Pinpoint the cell where the given text exists, returning its (x, y) midpoint coordinate. 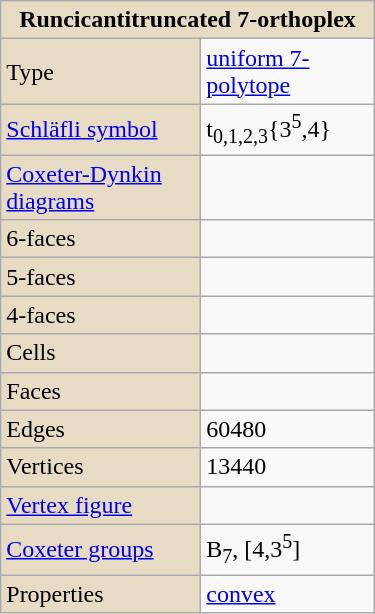
13440 (288, 467)
Vertex figure (101, 505)
Coxeter-Dynkin diagrams (101, 188)
Cells (101, 353)
Schläfli symbol (101, 130)
Properties (101, 594)
6-faces (101, 239)
Runcicantitruncated 7-orthoplex (188, 20)
uniform 7-polytope (288, 72)
B7, [4,35] (288, 550)
60480 (288, 429)
4-faces (101, 315)
5-faces (101, 277)
Type (101, 72)
Faces (101, 391)
Edges (101, 429)
convex (288, 594)
Coxeter groups (101, 550)
t0,1,2,3{35,4} (288, 130)
Vertices (101, 467)
